Extract the [x, y] coordinate from the center of the cell holding the provided text.  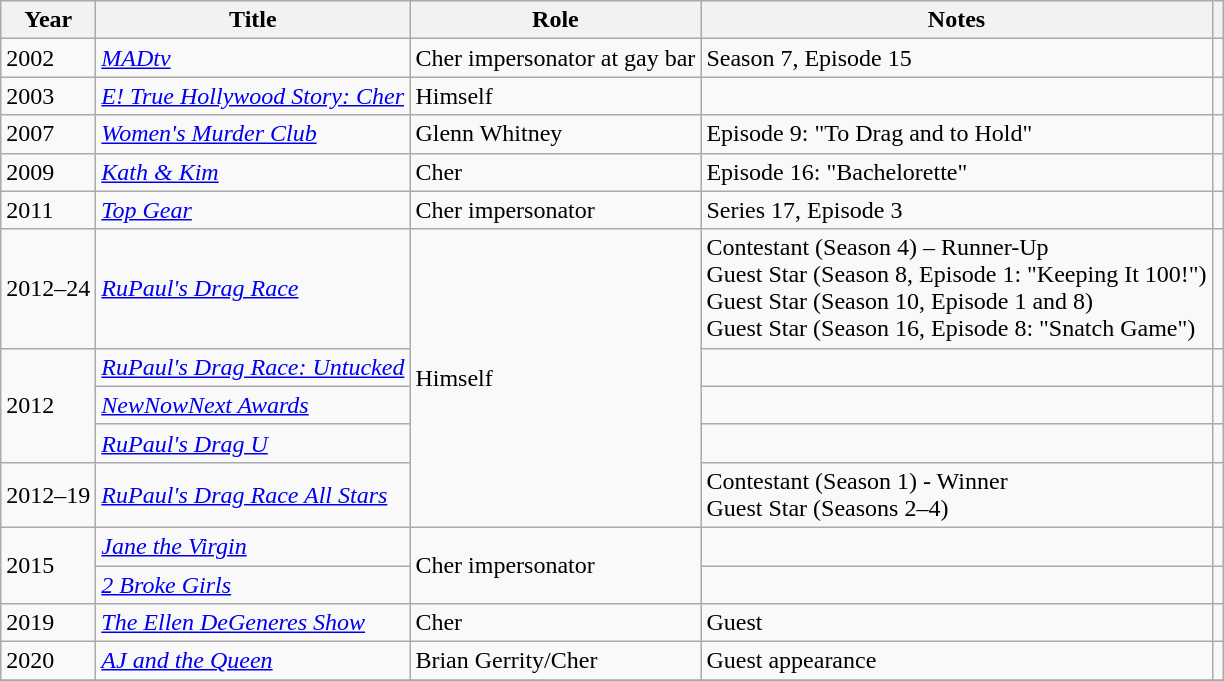
2003 [48, 96]
2019 [48, 623]
Role [556, 20]
2002 [48, 58]
Episode 16: "Bachelorette" [956, 172]
2011 [48, 210]
Kath & Kim [253, 172]
Series 17, Episode 3 [956, 210]
RuPaul's Drag U [253, 443]
Guest [956, 623]
Year [48, 20]
Contestant (Season 1) - WinnerGuest Star (Seasons 2–4) [956, 494]
2 Broke Girls [253, 585]
2012–19 [48, 494]
RuPaul's Drag Race All Stars [253, 494]
Top Gear [253, 210]
The Ellen DeGeneres Show [253, 623]
AJ and the Queen [253, 661]
Guest appearance [956, 661]
Notes [956, 20]
Season 7, Episode 15 [956, 58]
2012 [48, 405]
2007 [48, 134]
2012–24 [48, 288]
RuPaul's Drag Race [253, 288]
Episode 9: "To Drag and to Hold" [956, 134]
Title [253, 20]
Brian Gerrity/Cher [556, 661]
MADtv [253, 58]
NewNowNext Awards [253, 405]
E! True Hollywood Story: Cher [253, 96]
2020 [48, 661]
Women's Murder Club [253, 134]
2009 [48, 172]
Cher impersonator at gay bar [556, 58]
RuPaul's Drag Race: Untucked [253, 367]
Glenn Whitney [556, 134]
Jane the Virgin [253, 546]
2015 [48, 565]
